From the cell containing the given text, extract its center point as (x, y) coordinate. 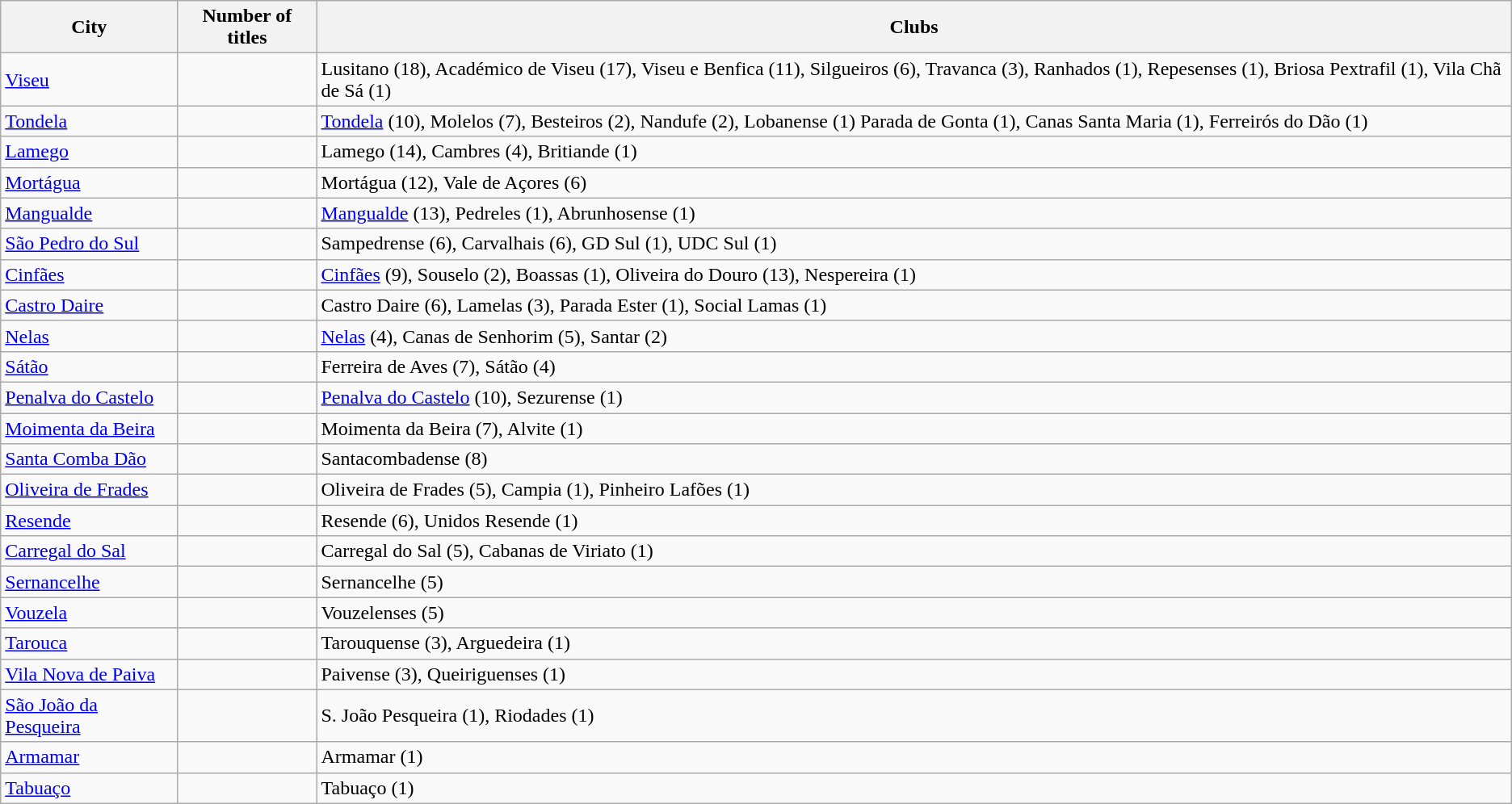
Oliveira de Frades (89, 490)
Oliveira de Frades (5), Campia (1), Pinheiro Lafões (1) (914, 490)
Tarouquense (3), Arguedeira (1) (914, 643)
Tondela (10), Molelos (7), Besteiros (2), Nandufe (2), Lobanense (1) Parada de Gonta (1), Canas Santa Maria (1), Ferreirós do Dão (1) (914, 121)
Viseu (89, 79)
Vila Nova de Paiva (89, 674)
Castro Daire (6), Lamelas (3), Parada Ester (1), Social Lamas (1) (914, 305)
Sernancelhe (5) (914, 582)
Lamego (89, 152)
Penalva do Castelo (89, 397)
Penalva do Castelo (10), Sezurense (1) (914, 397)
Castro Daire (89, 305)
Carregal do Sal (89, 551)
Nelas (4), Canas de Senhorim (5), Santar (2) (914, 336)
São João da Pesqueira (89, 715)
São Pedro do Sul (89, 244)
City (89, 27)
Vouzelenses (5) (914, 613)
Moimenta da Beira (7), Alvite (1) (914, 429)
Carregal do Sal (5), Cabanas de Viriato (1) (914, 551)
Resende (6), Unidos Resende (1) (914, 521)
Armamar (1) (914, 757)
Moimenta da Beira (89, 429)
Cinfães (9), Souselo (2), Boassas (1), Oliveira do Douro (13), Nespereira (1) (914, 274)
Mangualde (13), Pedreles (1), Abrunhosense (1) (914, 213)
Clubs (914, 27)
Resende (89, 521)
Mangualde (89, 213)
Mortágua (89, 182)
S. João Pesqueira (1), Riodades (1) (914, 715)
Nelas (89, 336)
Tarouca (89, 643)
Sampedrense (6), Carvalhais (6), GD Sul (1), UDC Sul (1) (914, 244)
Lamego (14), Cambres (4), Britiande (1) (914, 152)
Sátão (89, 366)
Tabuaço (1) (914, 788)
Tabuaço (89, 788)
Cinfães (89, 274)
Paivense (3), Queiriguenses (1) (914, 674)
Sernancelhe (89, 582)
Tondela (89, 121)
Santacombadense (8) (914, 459)
Vouzela (89, 613)
Ferreira de Aves (7), Sátão (4) (914, 366)
Mortágua (12), Vale de Açores (6) (914, 182)
Armamar (89, 757)
Santa Comba Dão (89, 459)
Number of titles (247, 27)
